Determine the (x, y) coordinate at the center of the cell enclosing the given text.  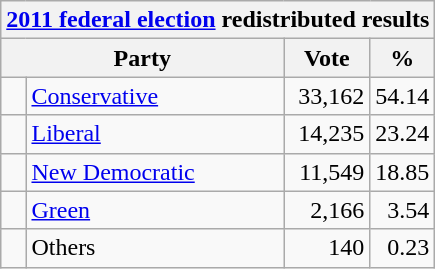
18.85 (402, 172)
33,162 (327, 96)
Vote (327, 58)
Liberal (155, 134)
2011 federal election redistributed results (218, 20)
140 (327, 248)
% (402, 58)
3.54 (402, 210)
11,549 (327, 172)
14,235 (327, 134)
23.24 (402, 134)
Party (142, 58)
54.14 (402, 96)
Green (155, 210)
Others (155, 248)
2,166 (327, 210)
0.23 (402, 248)
Conservative (155, 96)
New Democratic (155, 172)
